Determine the (x, y) coordinate at the center of the cell enclosing the given text.  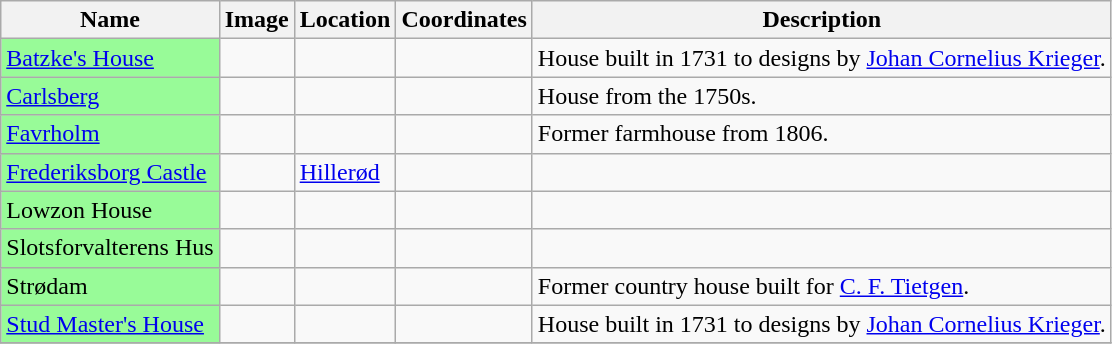
Carlsberg (110, 96)
Frederiksborg Castle (110, 172)
House from the 1750s. (822, 96)
Description (822, 20)
Former farmhouse from 1806. (822, 134)
Location (345, 20)
Coordinates (464, 20)
Favrholm (110, 134)
Name (110, 20)
Lowzon House (110, 210)
Strødam (110, 286)
Hillerød (345, 172)
Former country house built for C. F. Tietgen. (822, 286)
Stud Master's House (110, 324)
Slotsforvalterens Hus (110, 248)
Image (256, 20)
Batzke's House (110, 58)
